For the text-containing cell, return its midpoint in (x, y) coordinate format. 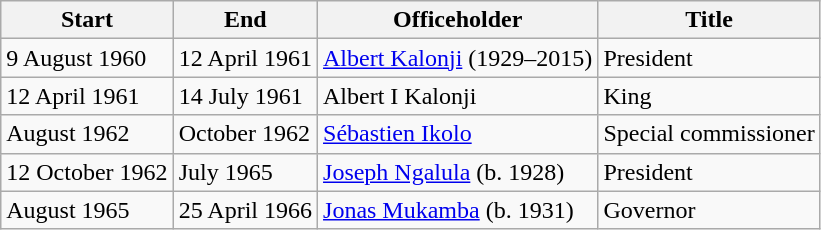
25 April 1966 (245, 210)
King (709, 96)
August 1962 (87, 134)
August 1965 (87, 210)
End (245, 20)
Special commissioner (709, 134)
Officeholder (458, 20)
October 1962 (245, 134)
Albert I Kalonji (458, 96)
July 1965 (245, 172)
Start (87, 20)
9 August 1960 (87, 58)
12 October 1962 (87, 172)
Sébastien Ikolo (458, 134)
Title (709, 20)
Governor (709, 210)
14 July 1961 (245, 96)
Joseph Ngalula (b. 1928) (458, 172)
Jonas Mukamba (b. 1931) (458, 210)
Albert Kalonji (1929–2015) (458, 58)
